Return [X, Y] of the center of cell containing provided text 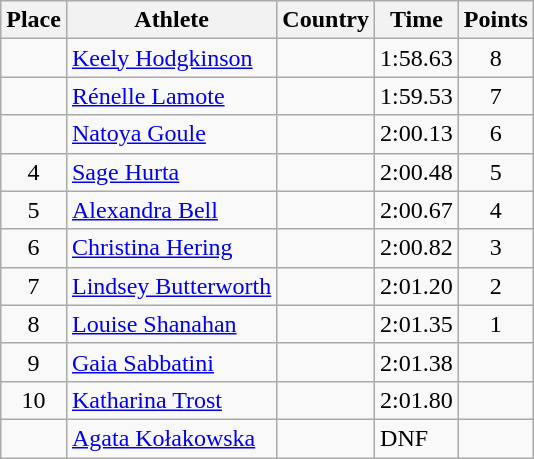
Christina Hering [171, 248]
2:01.38 [417, 362]
Sage Hurta [171, 172]
Keely Hodgkinson [171, 58]
Country [326, 20]
2:00.13 [417, 134]
3 [496, 248]
Katharina Trost [171, 400]
1:59.53 [417, 96]
Athlete [171, 20]
Agata Kołakowska [171, 438]
Natoya Goule [171, 134]
1:58.63 [417, 58]
2:00.67 [417, 210]
10 [34, 400]
2:00.48 [417, 172]
Rénelle Lamote [171, 96]
DNF [417, 438]
1 [496, 324]
2:00.82 [417, 248]
Points [496, 20]
Gaia Sabbatini [171, 362]
9 [34, 362]
2:01.35 [417, 324]
Lindsey Butterworth [171, 286]
2:01.20 [417, 286]
Louise Shanahan [171, 324]
2 [496, 286]
Time [417, 20]
2:01.80 [417, 400]
Place [34, 20]
Alexandra Bell [171, 210]
